Locate the cell with the specified text and output its [x, y] center coordinate. 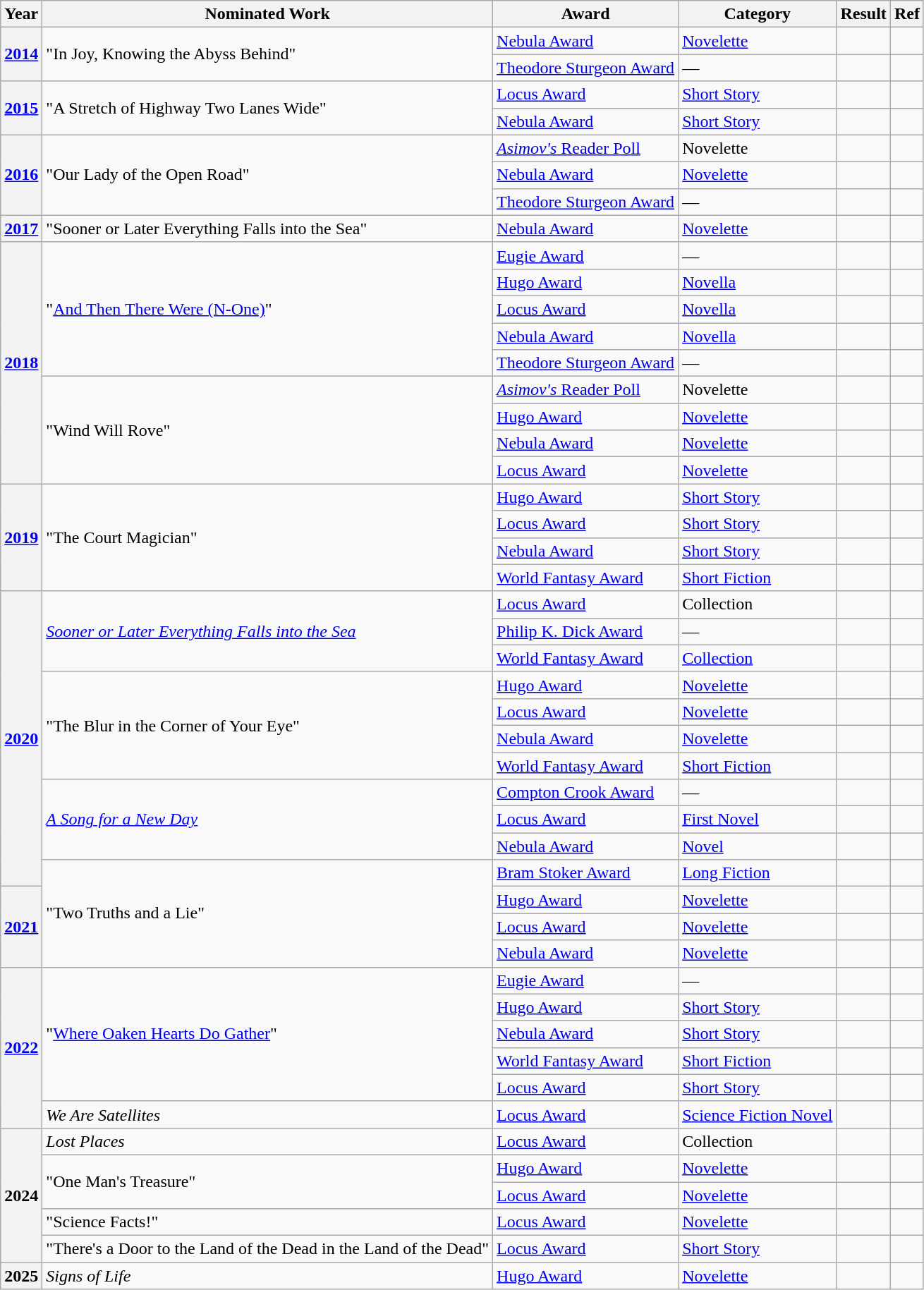
We Are Satellites [268, 1114]
2025 [21, 1276]
Bram Stoker Award [585, 873]
2017 [21, 229]
"Wind Will Rove" [268, 430]
Signs of Life [268, 1276]
Ref [907, 14]
2018 [21, 363]
2019 [21, 537]
"Two Truths and a Lie" [268, 913]
"There's a Door to the Land of the Dead in the Land of the Dead" [268, 1249]
First Novel [758, 820]
Science Fiction Novel [758, 1114]
Philip K. Dick Award [585, 631]
2015 [21, 108]
Nominated Work [268, 14]
2021 [21, 927]
"Where Oaken Hearts Do Gather" [268, 1034]
2014 [21, 54]
"The Court Magician" [268, 537]
Year [21, 14]
A Song for a New Day [268, 820]
Award [585, 14]
2022 [21, 1047]
"Our Lady of the Open Road" [268, 175]
Long Fiction [758, 873]
Novel [758, 846]
2020 [21, 739]
Result [863, 14]
2024 [21, 1195]
"Sooner or Later Everything Falls into the Sea" [268, 229]
Compton Crook Award [585, 793]
"One Man's Treasure" [268, 1181]
"The Blur in the Corner of Your Eye" [268, 725]
"A Stretch of Highway Two Lanes Wide" [268, 108]
"Science Facts!" [268, 1222]
"In Joy, Knowing the Abyss Behind" [268, 54]
Lost Places [268, 1141]
2016 [21, 175]
"And Then There Were (N-One)" [268, 309]
Category [758, 14]
Sooner or Later Everything Falls into the Sea [268, 631]
